Capture the cell that displays the provided text and extract its [X, Y] central coordinate. 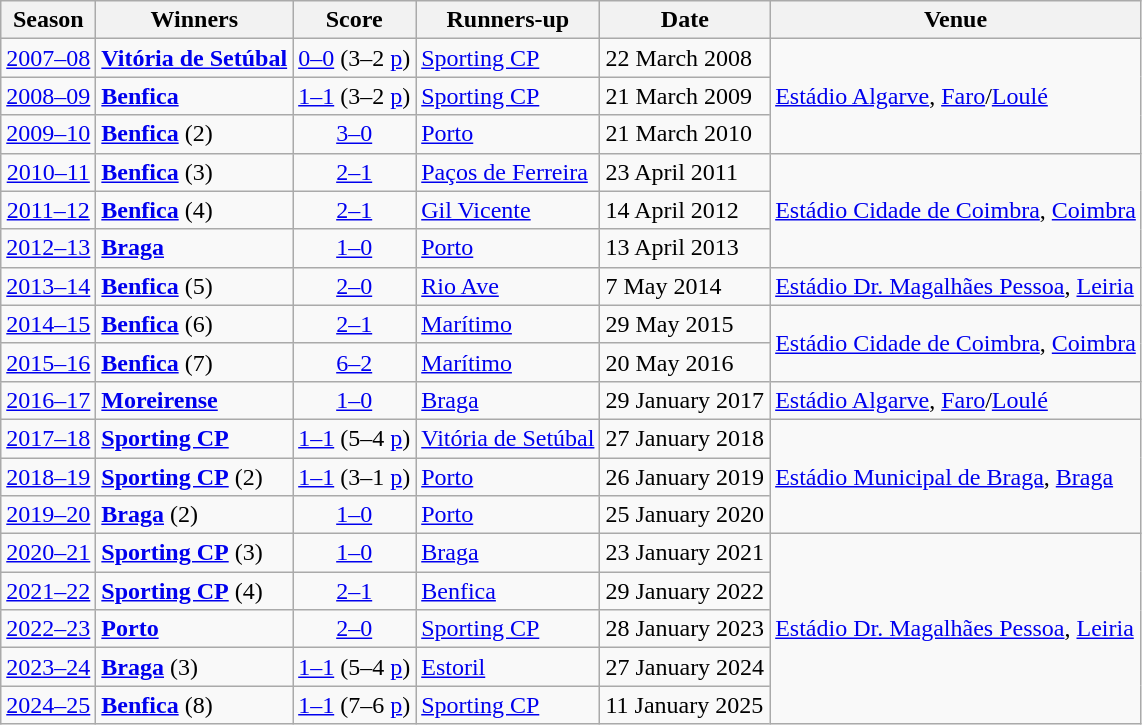
27 January 2024 [685, 667]
Benfica (6) [194, 324]
2015–16 [48, 362]
0–0 (3–2 p) [354, 58]
Benfica (4) [194, 210]
13 April 2013 [685, 248]
23 April 2011 [685, 172]
1–1 (3–1 p) [354, 477]
Benfica (8) [194, 705]
2008–09 [48, 96]
Winners [194, 20]
14 April 2012 [685, 210]
Score [354, 20]
2007–08 [48, 58]
Sporting CP (4) [194, 591]
2023–24 [48, 667]
2018–19 [48, 477]
7 May 2014 [685, 286]
Rio Ave [508, 286]
Sporting CP (3) [194, 553]
1–1 (3–2 p) [354, 96]
Date [685, 20]
2014–15 [48, 324]
2016–17 [48, 400]
2019–20 [48, 515]
11 January 2025 [685, 705]
26 January 2019 [685, 477]
20 May 2016 [685, 362]
21 March 2009 [685, 96]
Braga (3) [194, 667]
3–0 [354, 134]
29 January 2017 [685, 400]
28 January 2023 [685, 629]
2024–25 [48, 705]
21 March 2010 [685, 134]
22 March 2008 [685, 58]
6–2 [354, 362]
2012–13 [48, 248]
Benfica (3) [194, 172]
2021–22 [48, 591]
Sporting CP (2) [194, 477]
2011–12 [48, 210]
Venue [956, 20]
2010–11 [48, 172]
2020–21 [48, 553]
Estádio Municipal de Braga, Braga [956, 476]
27 January 2018 [685, 438]
Benfica (5) [194, 286]
Estoril [508, 667]
Braga (2) [194, 515]
Benfica (7) [194, 362]
1–1 (7–6 p) [354, 705]
2009–10 [48, 134]
Moreirense [194, 400]
25 January 2020 [685, 515]
Gil Vicente [508, 210]
Runners-up [508, 20]
29 May 2015 [685, 324]
2013–14 [48, 286]
Benfica (2) [194, 134]
29 January 2022 [685, 591]
Season [48, 20]
2022–23 [48, 629]
2017–18 [48, 438]
23 January 2021 [685, 553]
Paços de Ferreira [508, 172]
